Extract the (x, y) coordinate from the center of the cell holding the provided text.  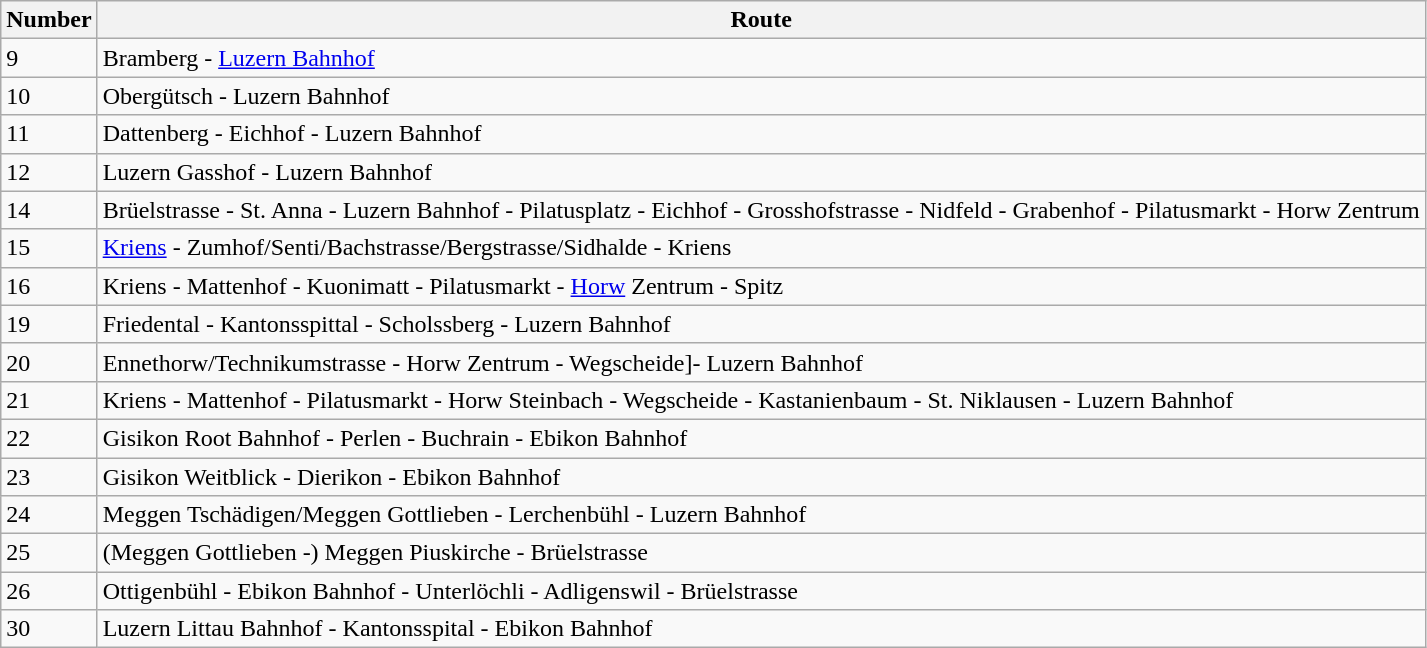
19 (49, 324)
Number (49, 20)
Friedental - Kantonsspittal - Scholssberg - Luzern Bahnhof (761, 324)
Brüelstrasse - St. Anna - Luzern Bahnhof - Pilatusplatz - Eichhof - Grosshofstrasse - Nidfeld - Grabenhof - Pilatusmarkt - Horw Zentrum (761, 210)
15 (49, 248)
Gisikon Weitblick - Dierikon - Ebikon Bahnhof (761, 477)
Ennethorw/Technikumstrasse - Horw Zentrum - Wegscheide]- Luzern Bahnhof (761, 362)
10 (49, 96)
Gisikon Root Bahnhof - Perlen - Buchrain - Ebikon Bahnhof (761, 438)
Ottigenbühl - Ebikon Bahnhof - Unterlöchli - Adligenswil - Brüelstrasse (761, 591)
Luzern Littau Bahnhof - Kantonsspital - Ebikon Bahnhof (761, 629)
Bramberg - Luzern Bahnhof (761, 58)
21 (49, 400)
24 (49, 515)
22 (49, 438)
Dattenberg - Eichhof - Luzern Bahnhof (761, 134)
14 (49, 210)
16 (49, 286)
11 (49, 134)
Kriens - Mattenhof - Kuonimatt - Pilatusmarkt - Horw Zentrum - Spitz (761, 286)
Meggen Tschädigen/Meggen Gottlieben - Lerchenbühl - Luzern Bahnhof (761, 515)
20 (49, 362)
Kriens - Zumhof/Senti/Bachstrasse/Bergstrasse/Sidhalde - Kriens (761, 248)
30 (49, 629)
12 (49, 172)
25 (49, 553)
Obergütsch - Luzern Bahnhof (761, 96)
Luzern Gasshof - Luzern Bahnhof (761, 172)
Kriens - Mattenhof - Pilatusmarkt - Horw Steinbach - Wegscheide - Kastanienbaum - St. Niklausen - Luzern Bahnhof (761, 400)
Route (761, 20)
26 (49, 591)
23 (49, 477)
(Meggen Gottlieben -) Meggen Piuskirche - Brüelstrasse (761, 553)
9 (49, 58)
